Return the [X, Y] coordinate for the center point of the cell that contains the specified text.  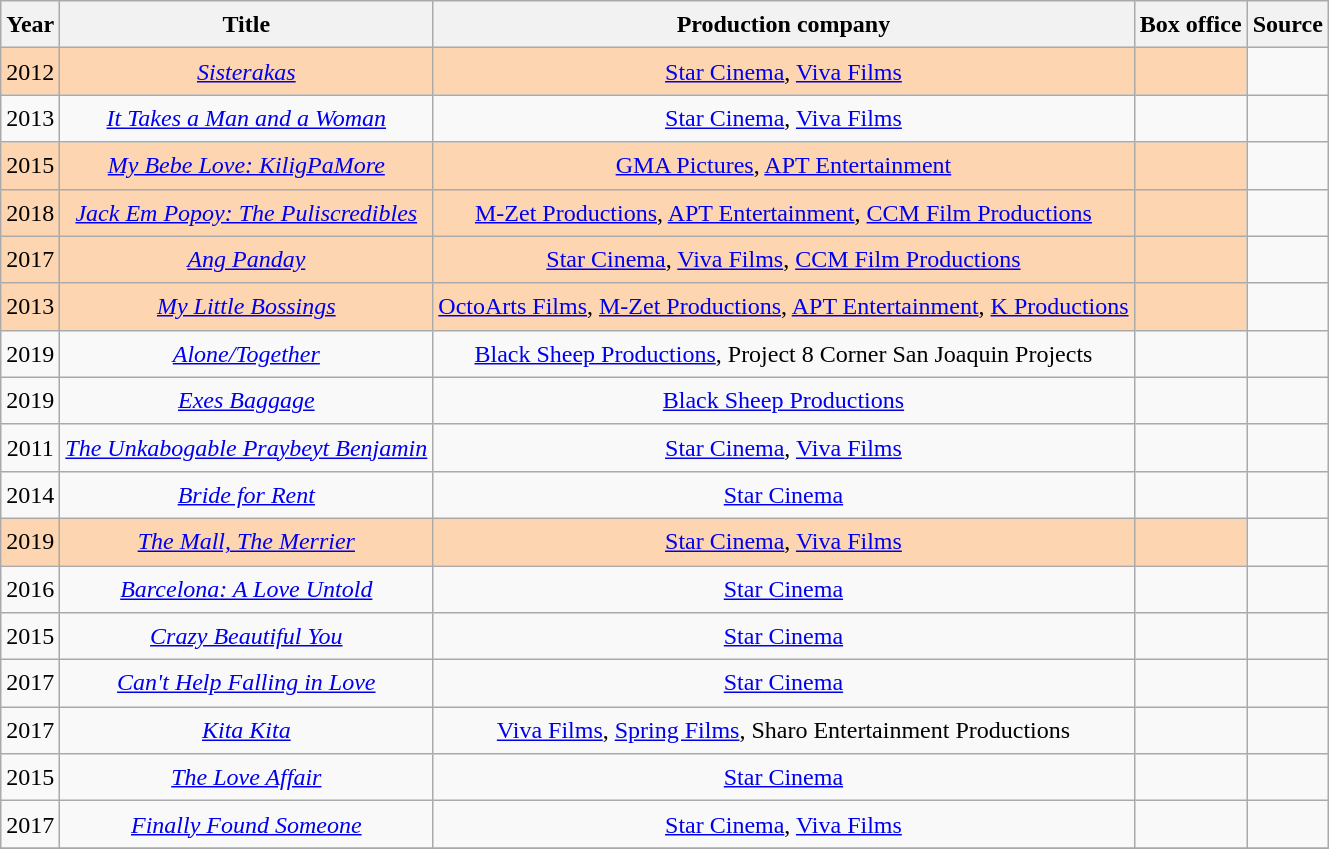
Exes Baggage [246, 400]
Star Cinema, Viva Films, CCM Film Productions [784, 260]
2014 [30, 494]
2012 [30, 72]
2016 [30, 590]
GMA Pictures, APT Entertainment [784, 166]
Bride for Rent [246, 494]
OctoArts Films, M-Zet Productions, APT Entertainment, K Productions [784, 306]
The Unkabogable Praybeyt Benjamin [246, 448]
2011 [30, 448]
Viva Films, Spring Films, Sharo Entertainment Productions [784, 730]
Jack Em Popoy: The Puliscredibles [246, 212]
Title [246, 24]
Year [30, 24]
My Little Bossings [246, 306]
2018 [30, 212]
Black Sheep Productions [784, 400]
Kita Kita [246, 730]
Can't Help Falling in Love [246, 684]
Alone/Together [246, 354]
Sisterakas [246, 72]
M-Zet Productions, APT Entertainment, CCM Film Productions [784, 212]
The Mall, The Merrier [246, 542]
My Bebe Love: KiligPaMore [246, 166]
Finally Found Someone [246, 824]
Black Sheep Productions, Project 8 Corner San Joaquin Projects [784, 354]
Ang Panday [246, 260]
Barcelona: A Love Untold [246, 590]
Production company [784, 24]
Source [1288, 24]
It Takes a Man and a Woman [246, 118]
Crazy Beautiful You [246, 636]
Box office [1190, 24]
The Love Affair [246, 778]
